Determine the [x, y] coordinate at the center of the cell enclosing the given text.  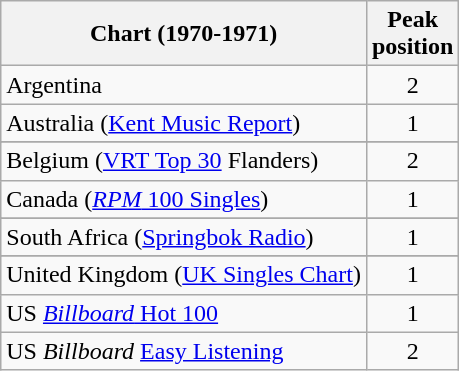
Australia (Kent Music Report) [184, 123]
US Billboard Hot 100 [184, 313]
Peakposition [412, 34]
Canada (RPM 100 Singles) [184, 199]
Belgium (VRT Top 30 Flanders) [184, 161]
South Africa (Springbok Radio) [184, 237]
United Kingdom (UK Singles Chart) [184, 275]
US Billboard Easy Listening [184, 351]
Chart (1970-1971) [184, 34]
Argentina [184, 85]
